Return the (x, y) coordinate for the center point of the cell that contains the specified text.  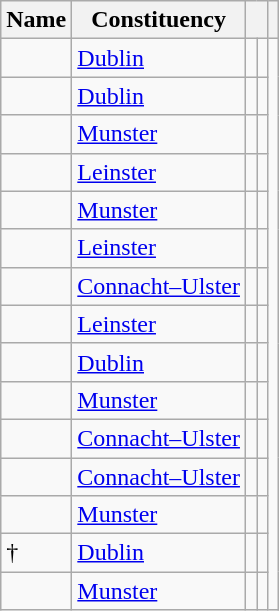
Name (36, 20)
Constituency (159, 20)
† (36, 553)
